Locate the cell with the specified text and output its (X, Y) center coordinate. 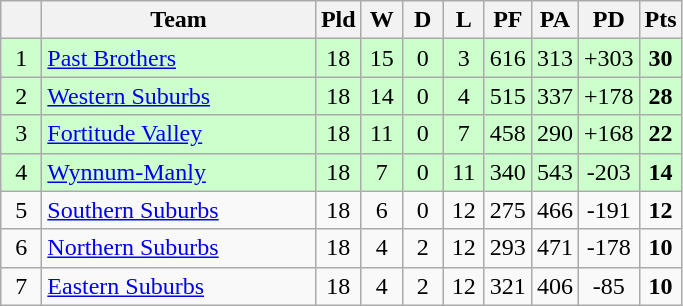
Northern Suburbs (179, 248)
+168 (608, 134)
Team (179, 20)
-85 (608, 286)
PA (554, 20)
D (422, 20)
321 (508, 286)
515 (508, 96)
PD (608, 20)
Southern Suburbs (179, 210)
Wynnum-Manly (179, 172)
PF (508, 20)
-191 (608, 210)
337 (554, 96)
30 (660, 58)
Pld (338, 20)
-203 (608, 172)
471 (554, 248)
293 (508, 248)
313 (554, 58)
5 (22, 210)
22 (660, 134)
Past Brothers (179, 58)
15 (382, 58)
Pts (660, 20)
543 (554, 172)
275 (508, 210)
W (382, 20)
290 (554, 134)
Western Suburbs (179, 96)
Eastern Suburbs (179, 286)
466 (554, 210)
L (464, 20)
+178 (608, 96)
Fortitude Valley (179, 134)
458 (508, 134)
1 (22, 58)
616 (508, 58)
+303 (608, 58)
340 (508, 172)
28 (660, 96)
406 (554, 286)
-178 (608, 248)
